From the cell containing the given text, extract its center point as (X, Y) coordinate. 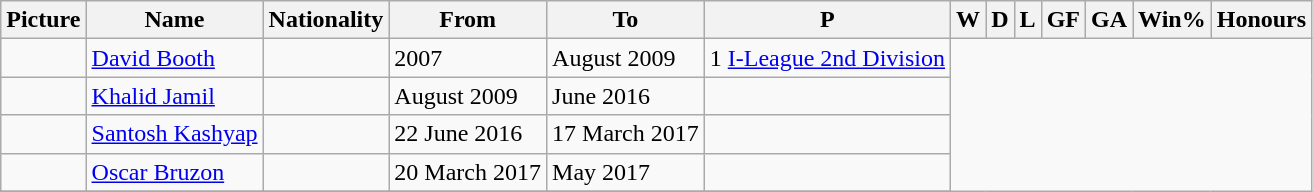
GA (1110, 20)
From (468, 20)
Nationality (326, 20)
2007 (468, 58)
17 March 2017 (626, 134)
Honours (1261, 20)
Win% (1172, 20)
Khalid Jamil (174, 96)
May 2017 (626, 172)
20 March 2017 (468, 172)
Picture (44, 20)
P (827, 20)
L (1028, 20)
David Booth (174, 58)
1 I-League 2nd Division (827, 58)
GF (1063, 20)
W (968, 20)
22 June 2016 (468, 134)
Name (174, 20)
D (1000, 20)
To (626, 20)
Santosh Kashyap (174, 134)
Oscar Bruzon (174, 172)
June 2016 (626, 96)
